Return the [x, y] coordinate for the center point of the cell that contains the specified text.  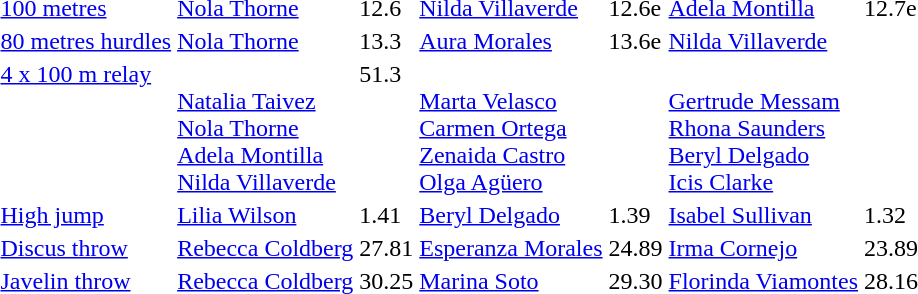
Beryl Delgado [511, 215]
Gertrude Messam Rhona Saunders Beryl Delgado Icis Clarke [763, 128]
51.3 [386, 128]
13.6e [636, 41]
Irma Cornejo [763, 248]
Marta Velasco Carmen Ortega Zenaida Castro Olga Agüero [511, 128]
Isabel Sullivan [763, 215]
24.89 [636, 248]
Natalia Taivez Nola Thorne Adela Montilla Nilda Villaverde [266, 128]
13.3 [386, 41]
1.41 [386, 215]
Nilda Villaverde [763, 41]
Rebecca Coldberg [266, 248]
Nola Thorne [266, 41]
Aura Morales [511, 41]
27.81 [386, 248]
Esperanza Morales [511, 248]
Lilia Wilson [266, 215]
1.39 [636, 215]
